Determine the [x, y] coordinate at the center of the cell enclosing the given text.  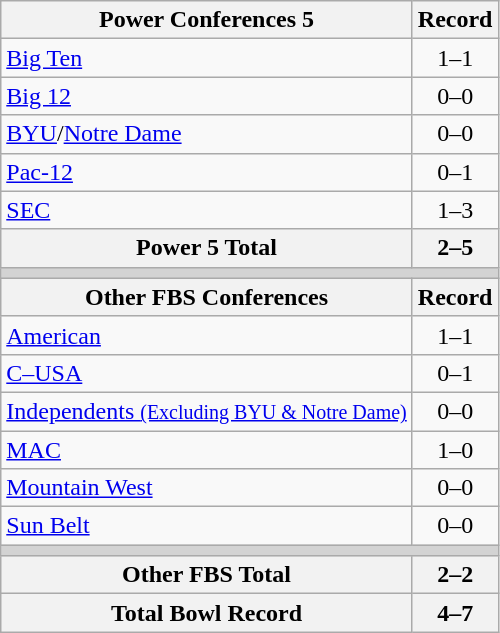
Power 5 Total [207, 248]
Big 12 [207, 96]
Pac-12 [207, 172]
1–3 [455, 210]
SEC [207, 210]
Sun Belt [207, 526]
2–5 [455, 248]
C–USA [207, 373]
Total Bowl Record [207, 613]
MAC [207, 449]
Independents (Excluding BYU & Notre Dame) [207, 411]
Other FBS Conferences [207, 297]
Power Conferences 5 [207, 20]
Mountain West [207, 488]
Other FBS Total [207, 575]
4–7 [455, 613]
2–2 [455, 575]
BYU/Notre Dame [207, 134]
American [207, 335]
1–0 [455, 449]
Big Ten [207, 58]
